For the text-containing cell, return its midpoint in (x, y) coordinate format. 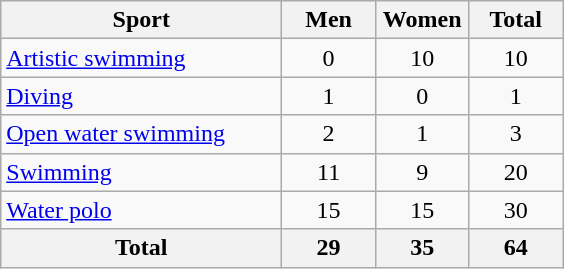
Men (329, 20)
3 (516, 134)
2 (329, 134)
35 (422, 248)
Artistic swimming (142, 58)
29 (329, 248)
30 (516, 210)
Women (422, 20)
64 (516, 248)
Sport (142, 20)
Swimming (142, 172)
20 (516, 172)
11 (329, 172)
Water polo (142, 210)
Open water swimming (142, 134)
Diving (142, 96)
9 (422, 172)
